Scan for the cell matching the given text and deliver its [x, y] coordinate at center. 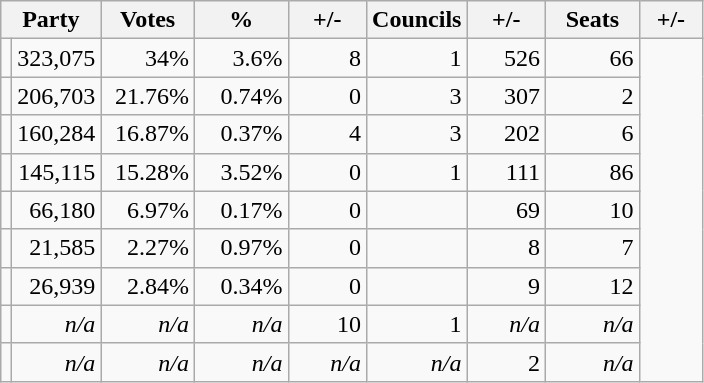
3.52% [241, 172]
6 [593, 134]
4 [328, 134]
Councils [417, 20]
66,180 [56, 210]
307 [506, 96]
202 [506, 134]
86 [593, 172]
0.37% [241, 134]
206,703 [56, 96]
111 [506, 172]
0.34% [241, 286]
0.17% [241, 210]
2.27% [148, 248]
21,585 [56, 248]
12 [593, 286]
9 [506, 286]
526 [506, 58]
145,115 [56, 172]
Party [51, 20]
34% [148, 58]
Seats [593, 20]
16.87% [148, 134]
323,075 [56, 58]
160,284 [56, 134]
3.6% [241, 58]
15.28% [148, 172]
7 [593, 248]
Votes [148, 20]
26,939 [56, 286]
% [241, 20]
0.97% [241, 248]
2.84% [148, 286]
69 [506, 210]
66 [593, 58]
6.97% [148, 210]
0.74% [241, 96]
21.76% [148, 96]
